Scan for the cell matching the given text and deliver its (x, y) coordinate at center. 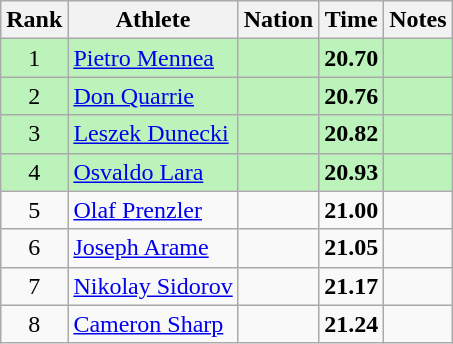
6 (34, 248)
Pietro Mennea (153, 58)
Osvaldo Lara (153, 172)
20.82 (352, 134)
Leszek Dunecki (153, 134)
2 (34, 96)
Rank (34, 20)
3 (34, 134)
Olaf Prenzler (153, 210)
20.70 (352, 58)
Nikolay Sidorov (153, 286)
1 (34, 58)
Cameron Sharp (153, 324)
21.17 (352, 286)
7 (34, 286)
Notes (418, 20)
21.00 (352, 210)
4 (34, 172)
Nation (278, 20)
Athlete (153, 20)
21.05 (352, 248)
5 (34, 210)
Joseph Arame (153, 248)
20.76 (352, 96)
Don Quarrie (153, 96)
21.24 (352, 324)
8 (34, 324)
20.93 (352, 172)
Time (352, 20)
